Return the (X, Y) coordinate for the center point of the cell that contains the specified text.  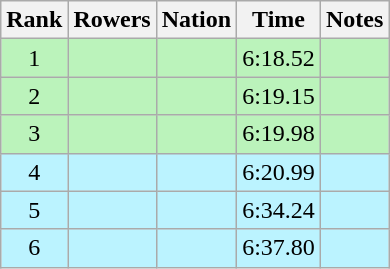
Nation (196, 20)
4 (34, 172)
6:19.15 (279, 96)
2 (34, 96)
Rowers (112, 20)
1 (34, 58)
Rank (34, 20)
5 (34, 210)
6:37.80 (279, 248)
6:19.98 (279, 134)
Notes (354, 20)
6 (34, 248)
Time (279, 20)
3 (34, 134)
6:20.99 (279, 172)
6:34.24 (279, 210)
6:18.52 (279, 58)
